Determine the (x, y) coordinate at the center of the cell enclosing the given text.  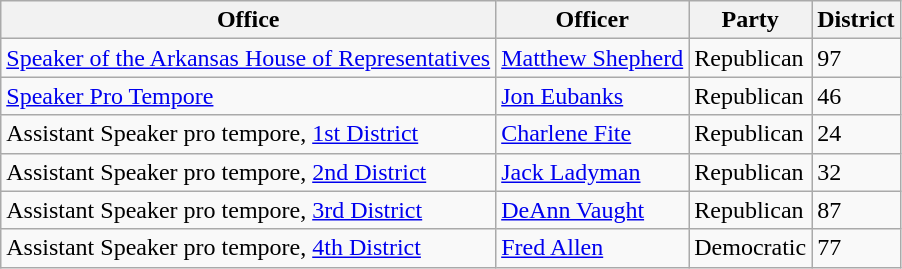
46 (856, 96)
Assistant Speaker pro tempore, 2nd District (248, 172)
Speaker of the Arkansas House of Representatives (248, 58)
32 (856, 172)
87 (856, 210)
Party (750, 20)
Matthew Shepherd (592, 58)
Speaker Pro Tempore (248, 96)
Democratic (750, 248)
Fred Allen (592, 248)
77 (856, 248)
Office (248, 20)
DeAnn Vaught (592, 210)
Assistant Speaker pro tempore, 1st District (248, 134)
District (856, 20)
Assistant Speaker pro tempore, 3rd District (248, 210)
Charlene Fite (592, 134)
Jon Eubanks (592, 96)
Officer (592, 20)
97 (856, 58)
Jack Ladyman (592, 172)
24 (856, 134)
Assistant Speaker pro tempore, 4th District (248, 248)
